Identify which cell holds the provided text, then report its [X, Y] central coordinate. 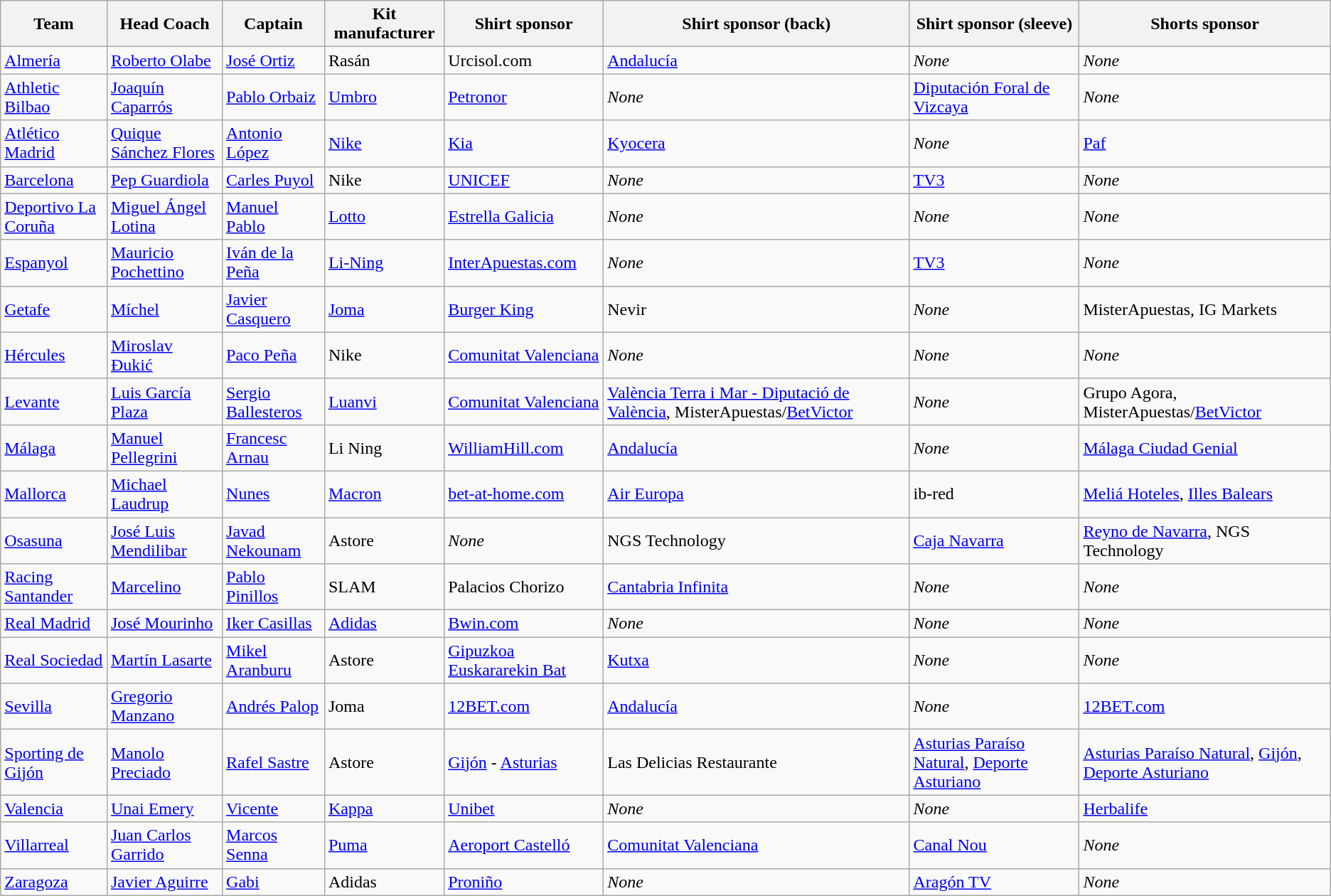
Asturias Paraíso Natural, Gijón, Deporte Asturiano [1204, 762]
Osasuna [54, 540]
Nunes [274, 494]
Barcelona [54, 180]
Zaragoza [54, 882]
Herbalife [1204, 809]
Luanvi [384, 401]
Vicente [274, 809]
Mauricio Pochettino [164, 263]
ib-red [994, 494]
Burger King [524, 309]
Almería [54, 60]
Team [54, 24]
Paco Peña [274, 356]
València Terra i Mar - Diputació de València, MisterApuestas/BetVictor [757, 401]
Kit manufacturer [384, 24]
Marcos Senna [274, 845]
Míchel [164, 309]
MisterApuestas, IG Markets [1204, 309]
Sevilla [54, 707]
Bwin.com [524, 624]
Air Europa [757, 494]
Lotto [384, 216]
Valencia [54, 809]
Michael Laudrup [164, 494]
Umbro [384, 97]
Rasán [384, 60]
Javier Casquero [274, 309]
Manuel Pablo [274, 216]
Málaga [54, 448]
bet-at-home.com [524, 494]
Aragón TV [994, 882]
Asturias Paraíso Natural, Deporte Asturiano [994, 762]
Atlético Madrid [54, 144]
Unibet [524, 809]
Manuel Pellegrini [164, 448]
Racing Santander [54, 587]
Getafe [54, 309]
Cantabria Infinita [757, 587]
Pablo Pinillos [274, 587]
Quique Sánchez Flores [164, 144]
Gijón - Asturias [524, 762]
UNICEF [524, 180]
Meliá Hoteles, Illes Balears [1204, 494]
Sporting de Gijón [54, 762]
Rafel Sastre [274, 762]
Marcelino [164, 587]
Javier Aguirre [164, 882]
Martín Lasarte [164, 660]
Head Coach [164, 24]
Grupo Agora, MisterApuestas/BetVictor [1204, 401]
José Luis Mendilibar [164, 540]
Shirt sponsor (sleeve) [994, 24]
Francesc Arnau [274, 448]
Espanyol [54, 263]
Nevir [757, 309]
Deportivo La Coruña [54, 216]
Real Sociedad [54, 660]
Levante [54, 401]
Andrés Palop [274, 707]
José Mourinho [164, 624]
Villarreal [54, 845]
WilliamHill.com [524, 448]
Pablo Orbaiz [274, 97]
Macron [384, 494]
Sergio Ballesteros [274, 401]
Antonio López [274, 144]
Athletic Bilbao [54, 97]
Mallorca [54, 494]
Kutxa [757, 660]
Kappa [384, 809]
Diputación Foral de Vizcaya [994, 97]
InterApuestas.com [524, 263]
Aeroport Castelló [524, 845]
José Ortiz [274, 60]
SLAM [384, 587]
Carles Puyol [274, 180]
Paf [1204, 144]
Javad Nekounam [274, 540]
Estrella Galicia [524, 216]
Li-Ning [384, 263]
Gregorio Manzano [164, 707]
Urcisol.com [524, 60]
Juan Carlos Garrido [164, 845]
Pep Guardiola [164, 180]
Kyocera [757, 144]
Shorts sponsor [1204, 24]
Mikel Aranburu [274, 660]
Manolo Preciado [164, 762]
Captain [274, 24]
Gabi [274, 882]
Palacios Chorizo [524, 587]
Petronor [524, 97]
Puma [384, 845]
Iván de la Peña [274, 263]
NGS Technology [757, 540]
Li Ning [384, 448]
Shirt sponsor (back) [757, 24]
Proniño [524, 882]
Roberto Olabe [164, 60]
Unai Emery [164, 809]
Reyno de Navarra, NGS Technology [1204, 540]
Luis García Plaza [164, 401]
Kia [524, 144]
Caja Navarra [994, 540]
Real Madrid [54, 624]
Canal Nou [994, 845]
Joaquín Caparrós [164, 97]
Miroslav Đukić [164, 356]
Iker Casillas [274, 624]
Hércules [54, 356]
Miguel Ángel Lotina [164, 216]
Málaga Ciudad Genial [1204, 448]
Gipuzkoa Euskararekin Bat [524, 660]
Shirt sponsor [524, 24]
Las Delicias Restaurante [757, 762]
